Output the (x, y) coordinate of the center of the cell containing the given text.  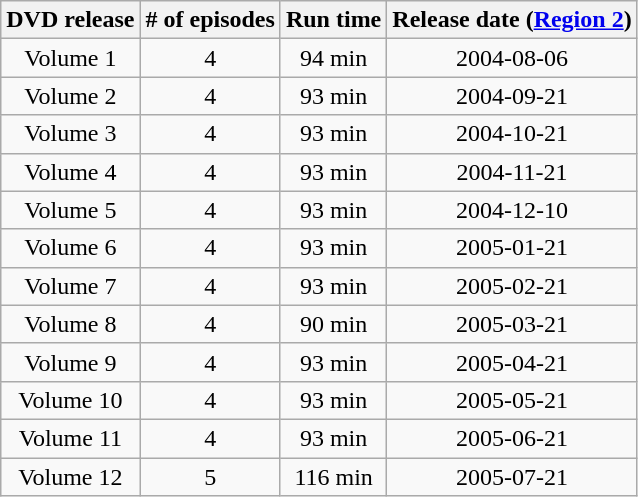
Volume 9 (70, 362)
Volume 11 (70, 438)
Volume 3 (70, 134)
Volume 4 (70, 172)
Volume 1 (70, 58)
# of episodes (210, 20)
Volume 12 (70, 477)
2005-01-21 (512, 248)
2005-05-21 (512, 400)
DVD release (70, 20)
94 min (333, 58)
2005-02-21 (512, 286)
Run time (333, 20)
Volume 10 (70, 400)
2004-12-10 (512, 210)
Release date (Region 2) (512, 20)
Volume 7 (70, 286)
2005-07-21 (512, 477)
Volume 5 (70, 210)
2005-04-21 (512, 362)
2004-10-21 (512, 134)
Volume 2 (70, 96)
5 (210, 477)
116 min (333, 477)
Volume 6 (70, 248)
2005-06-21 (512, 438)
2004-09-21 (512, 96)
Volume 8 (70, 324)
2005-03-21 (512, 324)
2004-08-06 (512, 58)
90 min (333, 324)
2004-11-21 (512, 172)
